Capture the cell that displays the provided text and extract its (X, Y) central coordinate. 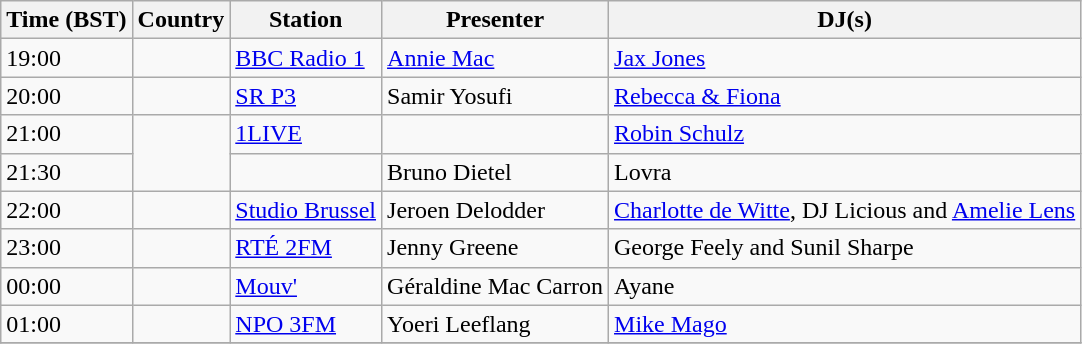
Mike Mago (845, 324)
Ayane (845, 286)
Géraldine Mac Carron (496, 286)
Yoeri Leeflang (496, 324)
Jeroen Delodder (496, 210)
Samir Yosufi (496, 96)
Robin Schulz (845, 134)
Bruno Dietel (496, 172)
Lovra (845, 172)
01:00 (66, 324)
Rebecca & Fiona (845, 96)
1LIVE (306, 134)
22:00 (66, 210)
NPO 3FM (306, 324)
SR P3 (306, 96)
Annie Mac (496, 58)
21:00 (66, 134)
Country (181, 20)
George Feely and Sunil Sharpe (845, 248)
Jax Jones (845, 58)
19:00 (66, 58)
20:00 (66, 96)
Presenter (496, 20)
Mouv' (306, 286)
Studio Brussel (306, 210)
Time (BST) (66, 20)
Charlotte de Witte, DJ Licious and Amelie Lens (845, 210)
Station (306, 20)
BBC Radio 1 (306, 58)
DJ(s) (845, 20)
Jenny Greene (496, 248)
00:00 (66, 286)
RTÉ 2FM (306, 248)
21:30 (66, 172)
23:00 (66, 248)
